Find where the given text appears and provide that cell's center as (X, Y) coordinate. 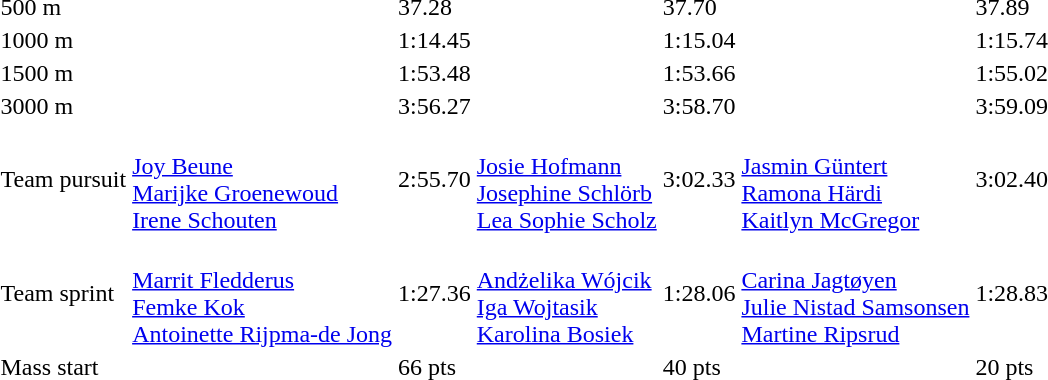
2:55.70 (435, 180)
1:14.45 (435, 40)
3:58.70 (699, 106)
Joy BeuneMarijke GroenewoudIrene Schouten (262, 180)
1:53.48 (435, 73)
3:56.27 (435, 106)
1:28.06 (699, 294)
1:53.66 (699, 73)
1:27.36 (435, 294)
Jasmin GüntertRamona HärdiKaitlyn McGregor (856, 180)
Marrit FledderusFemke KokAntoinette Rijpma-de Jong (262, 294)
Carina JagtøyenJulie Nistad SamsonsenMartine Ripsrud (856, 294)
3:02.33 (699, 180)
Andżelika WójcikIga WojtasikKarolina Bosiek (566, 294)
1:15.04 (699, 40)
Josie HofmannJosephine SchlörbLea Sophie Scholz (566, 180)
